From the cell containing the given text, extract its center point as (x, y) coordinate. 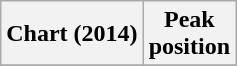
Chart (2014) (72, 34)
Peakposition (189, 34)
